Identify which cell holds the provided text, then report its (x, y) central coordinate. 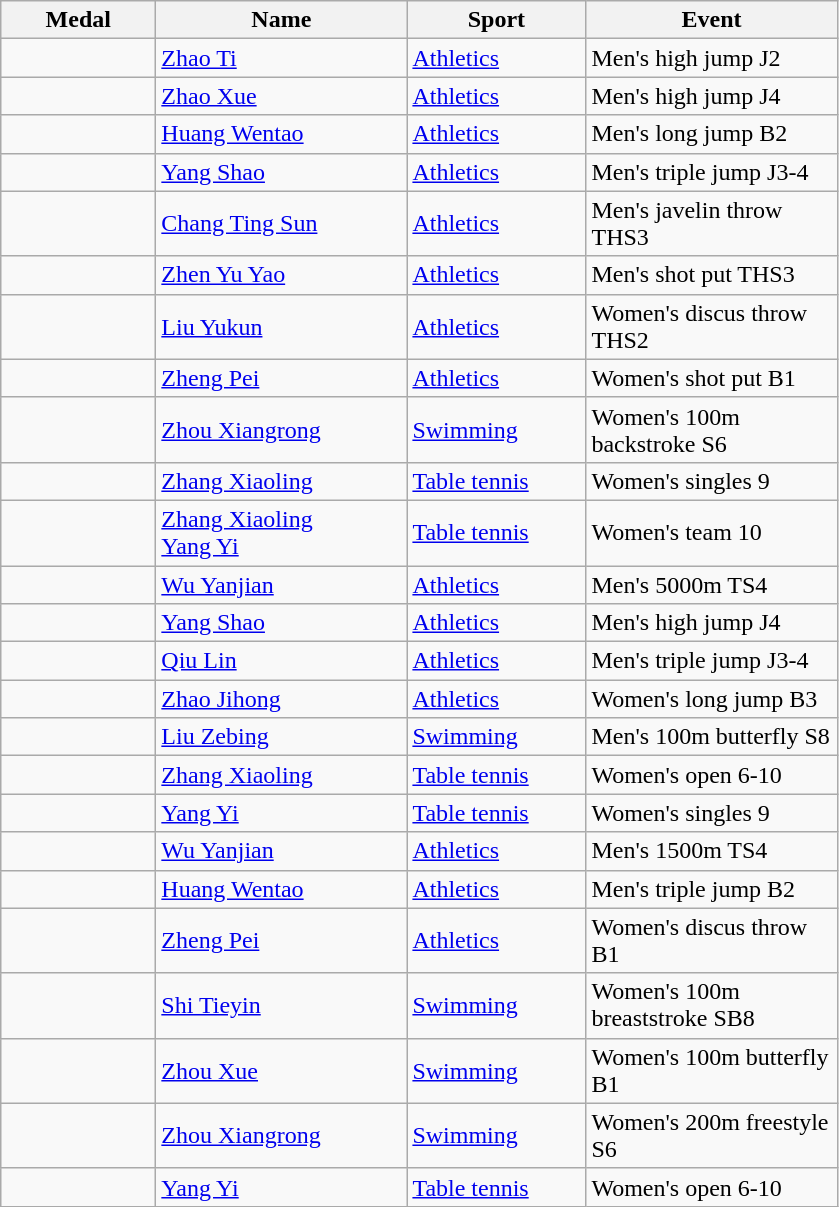
Shi Tieyin (282, 1006)
Women's 100m butterfly B1 (712, 1070)
Women's 100m breaststroke SB8 (712, 1006)
Men's high jump J2 (712, 58)
Zhao Jihong (282, 699)
Liu Yukun (282, 326)
Women's discus throw THS2 (712, 326)
Name (282, 20)
Liu Zebing (282, 737)
Zhao Xue (282, 96)
Zhen Yu Yao (282, 275)
Women's 100m backstroke S6 (712, 430)
Event (712, 20)
Sport (496, 20)
Chang Ting Sun (282, 224)
Men's shot put THS3 (712, 275)
Qiu Lin (282, 661)
Medal (78, 20)
Men's triple jump B2 (712, 889)
Men's 100m butterfly S8 (712, 737)
Men's 1500m TS4 (712, 851)
Women's shot put B1 (712, 378)
Zhang Xiaoling Yang Yi (282, 532)
Men's javelin throw THS3 (712, 224)
Women's long jump B3 (712, 699)
Men's long jump B2 (712, 134)
Men's 5000m TS4 (712, 585)
Women's 200m freestyle S6 (712, 1136)
Women's team 10 (712, 532)
Zhao Ti (282, 58)
Zhou Xue (282, 1070)
Women's discus throw B1 (712, 940)
